From the cell containing the given text, extract its center point as (x, y) coordinate. 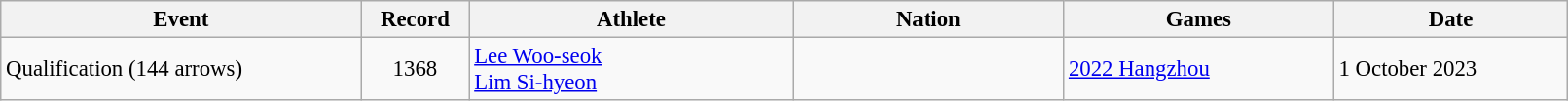
2022 Hangzhou (1199, 70)
Games (1199, 19)
Lee Woo-seokLim Si-hyeon (631, 70)
Record (415, 19)
1 October 2023 (1450, 70)
Qualification (144 arrows) (181, 70)
1368 (415, 70)
Event (181, 19)
Date (1450, 19)
Athlete (631, 19)
Nation (929, 19)
